Pinpoint the cell where the given text exists, returning its [x, y] midpoint coordinate. 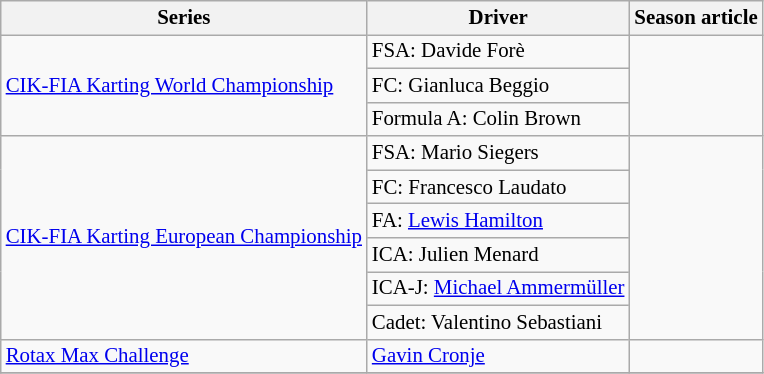
Gavin Cronje [498, 356]
Rotax Max Challenge [184, 356]
CIK-FIA Karting European Championship [184, 238]
Series [184, 18]
FC: Francesco Laudato [498, 187]
ICA: Julien Menard [498, 255]
FSA: Mario Siegers [498, 153]
FC: Gianluca Beggio [498, 85]
ICA-J: Michael Ammermüller [498, 288]
CIK-FIA Karting World Championship [184, 85]
Driver [498, 18]
Season article [696, 18]
FSA: Davide Forè [498, 51]
FA: Lewis Hamilton [498, 221]
Formula A: Colin Brown [498, 119]
Cadet: Valentino Sebastiani [498, 322]
